Provide the (x, y) coordinate of the cell's center where the given text is located.  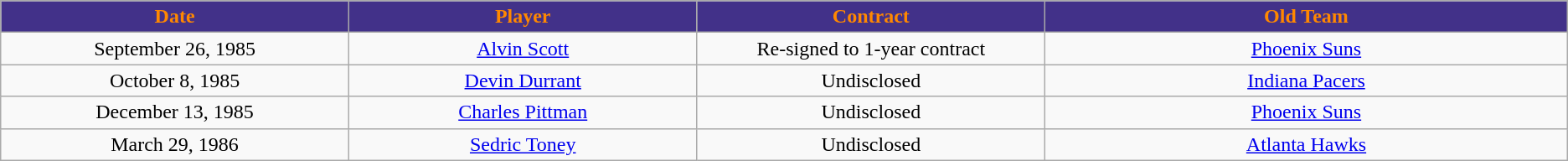
December 13, 1985 (175, 112)
Date (175, 17)
Sedric Toney (523, 144)
Indiana Pacers (1307, 80)
October 8, 1985 (175, 80)
Atlanta Hawks (1307, 144)
Contract (871, 17)
Charles Pittman (523, 112)
Re-signed to 1-year contract (871, 49)
Old Team (1307, 17)
Alvin Scott (523, 49)
Devin Durrant (523, 80)
March 29, 1986 (175, 144)
September 26, 1985 (175, 49)
Player (523, 17)
